Capture the cell that displays the provided text and extract its [X, Y] central coordinate. 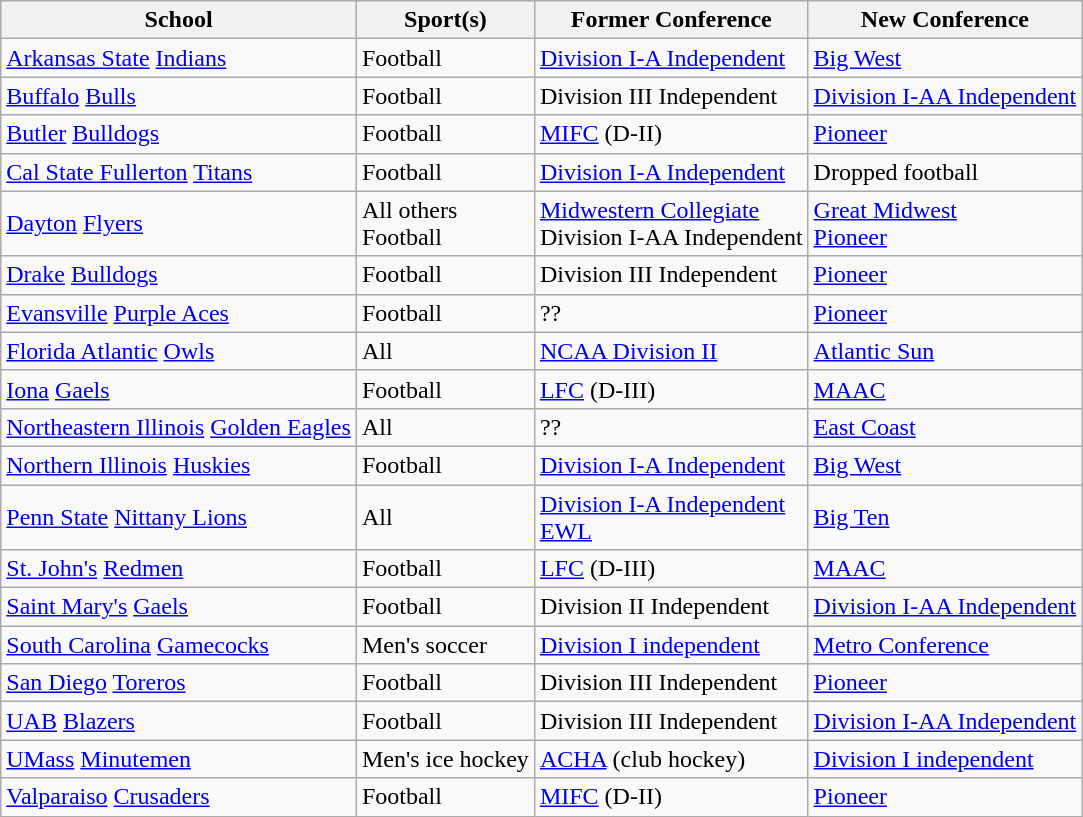
School [179, 20]
Cal State Fullerton Titans [179, 172]
Metro Conference [945, 645]
UAB Blazers [179, 721]
Arkansas State Indians [179, 58]
Butler Bulldogs [179, 134]
Midwestern CollegiateDivision I-AA Independent [671, 224]
Evansville Purple Aces [179, 313]
Men's ice hockey [445, 759]
Iona Gaels [179, 389]
San Diego Toreros [179, 683]
Saint Mary's Gaels [179, 607]
Great MidwestPioneer [945, 224]
Florida Atlantic Owls [179, 351]
Former Conference [671, 20]
Big Ten [945, 516]
Dropped football [945, 172]
Dayton Flyers [179, 224]
East Coast [945, 427]
New Conference [945, 20]
Atlantic Sun [945, 351]
Drake Bulldogs [179, 275]
Division II Independent [671, 607]
Penn State Nittany Lions [179, 516]
Northeastern Illinois Golden Eagles [179, 427]
Division I-A IndependentEWL [671, 516]
Northern Illinois Huskies [179, 465]
St. John's Redmen [179, 569]
Men's soccer [445, 645]
Buffalo Bulls [179, 96]
UMass Minutemen [179, 759]
Valparaiso Crusaders [179, 797]
NCAA Division II [671, 351]
ACHA (club hockey) [671, 759]
All othersFootball [445, 224]
Sport(s) [445, 20]
South Carolina Gamecocks [179, 645]
